Find where the given text appears and provide that cell's center as (x, y) coordinate. 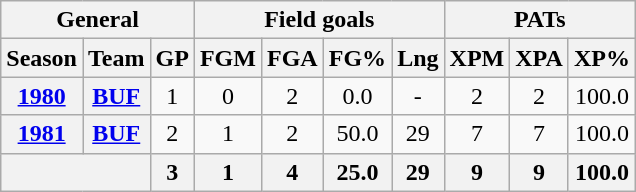
PATs (540, 20)
4 (292, 172)
1981 (42, 134)
XPM (477, 58)
XPA (540, 58)
3 (172, 172)
XP% (602, 58)
Lng (418, 58)
25.0 (357, 172)
FGM (228, 58)
GP (172, 58)
0.0 (357, 96)
50.0 (357, 134)
FG% (357, 58)
FGA (292, 58)
General (98, 20)
1980 (42, 96)
Season (42, 58)
Team (116, 58)
0 (228, 96)
Field goals (319, 20)
- (418, 96)
